Extract the (X, Y) coordinate from the center of the cell holding the provided text.  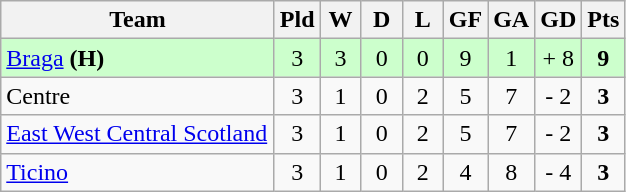
8 (512, 172)
GA (512, 20)
Pld (297, 20)
Braga (H) (138, 58)
4 (465, 172)
Centre (138, 96)
+ 8 (558, 58)
Pts (604, 20)
Team (138, 20)
Ticino (138, 172)
East West Central Scotland (138, 134)
W (340, 20)
GF (465, 20)
L (422, 20)
D (382, 20)
GD (558, 20)
- 4 (558, 172)
